Determine the (X, Y) coordinate at the center of the cell enclosing the given text.  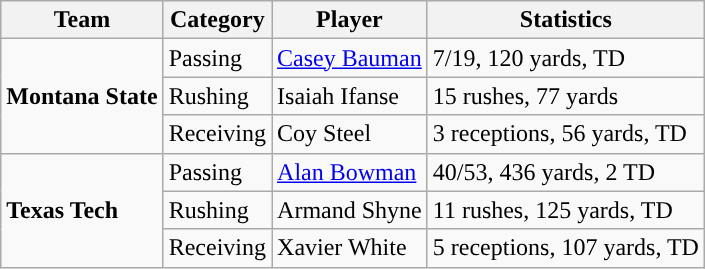
Team (82, 20)
7/19, 120 yards, TD (566, 58)
Armand Shyne (350, 210)
40/53, 436 yards, 2 TD (566, 172)
15 rushes, 77 yards (566, 96)
Player (350, 20)
Category (217, 20)
Montana State (82, 96)
Statistics (566, 20)
11 rushes, 125 yards, TD (566, 210)
Coy Steel (350, 134)
Texas Tech (82, 210)
Isaiah Ifanse (350, 96)
5 receptions, 107 yards, TD (566, 248)
Alan Bowman (350, 172)
Xavier White (350, 248)
3 receptions, 56 yards, TD (566, 134)
Casey Bauman (350, 58)
